Provide the [X, Y] coordinate of the cell's center where the given text is located.  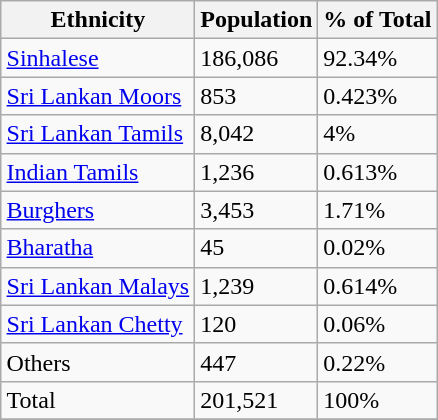
92.34% [378, 58]
853 [256, 96]
1,236 [256, 172]
Sri Lankan Chetty [98, 324]
0.02% [378, 248]
Burghers [98, 210]
186,086 [256, 58]
Sri Lankan Tamils [98, 134]
Ethnicity [98, 20]
Sinhalese [98, 58]
Population [256, 20]
201,521 [256, 400]
0.22% [378, 362]
3,453 [256, 210]
120 [256, 324]
45 [256, 248]
Sri Lankan Moors [98, 96]
0.614% [378, 286]
% of Total [378, 20]
Bharatha [98, 248]
447 [256, 362]
Sri Lankan Malays [98, 286]
0.06% [378, 324]
Indian Tamils [98, 172]
0.423% [378, 96]
Total [98, 400]
1,239 [256, 286]
1.71% [378, 210]
100% [378, 400]
8,042 [256, 134]
0.613% [378, 172]
4% [378, 134]
Others [98, 362]
